Provide the [x, y] coordinate of the cell's center where the given text is located.  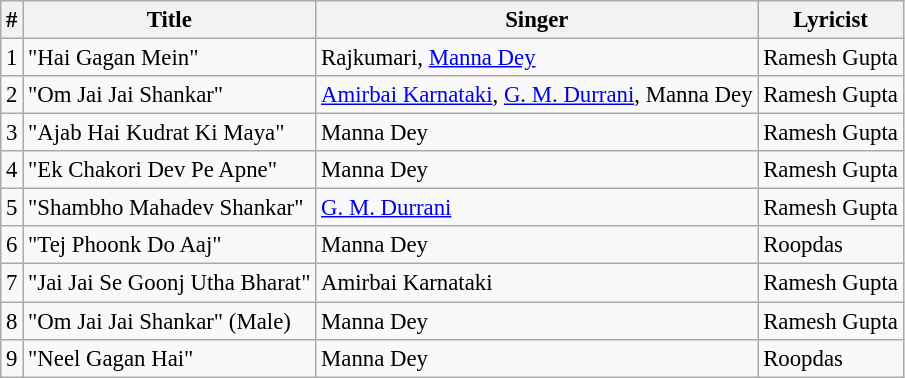
3 [12, 133]
Singer [537, 20]
Lyricist [830, 20]
Title [170, 20]
"Om Jai Jai Shankar" [170, 95]
2 [12, 95]
Amirbai Karnataki [537, 283]
1 [12, 58]
G. M. Durrani [537, 208]
9 [12, 358]
Amirbai Karnataki, G. M. Durrani, Manna Dey [537, 95]
5 [12, 208]
"Tej Phoonk Do Aaj" [170, 245]
"Hai Gagan Mein" [170, 58]
7 [12, 283]
6 [12, 245]
"Om Jai Jai Shankar" (Male) [170, 321]
8 [12, 321]
Rajkumari, Manna Dey [537, 58]
4 [12, 170]
"Shambho Mahadev Shankar" [170, 208]
"Ajab Hai Kudrat Ki Maya" [170, 133]
"Jai Jai Se Goonj Utha Bharat" [170, 283]
# [12, 20]
"Neel Gagan Hai" [170, 358]
"Ek Chakori Dev Pe Apne" [170, 170]
